Pinpoint the cell where the given text exists, returning its [x, y] midpoint coordinate. 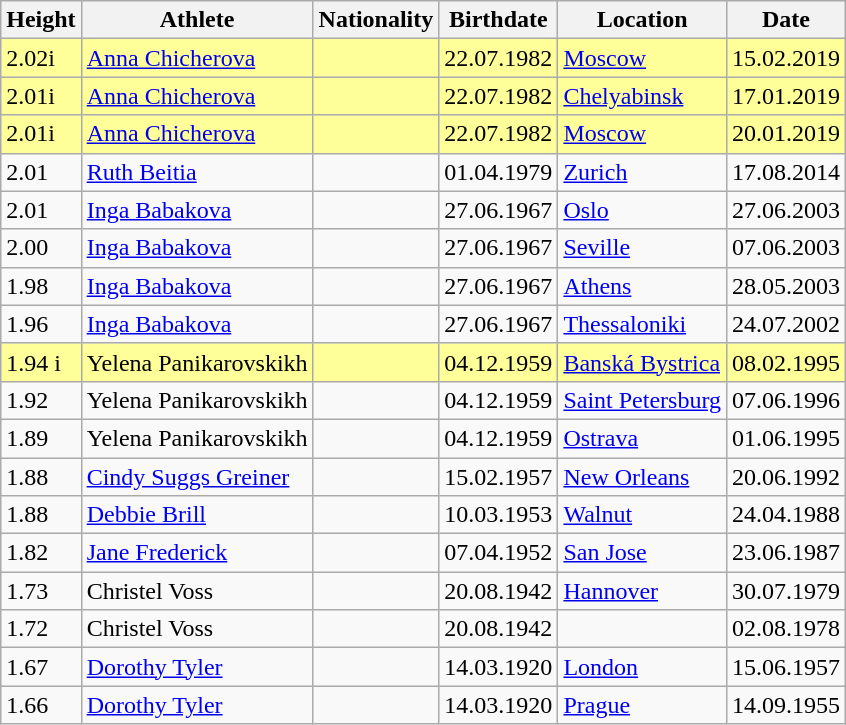
Saint Petersburg [642, 400]
Debbie Brill [197, 515]
1.98 [41, 286]
Jane Frederick [197, 553]
Zurich [642, 172]
1.73 [41, 591]
Athlete [197, 20]
Chelyabinsk [642, 96]
2.00 [41, 248]
1.72 [41, 629]
1.94 i [41, 362]
Prague [642, 705]
28.05.2003 [786, 286]
07.06.1996 [786, 400]
Height [41, 20]
Walnut [642, 515]
07.06.2003 [786, 248]
Seville [642, 248]
14.09.1955 [786, 705]
02.08.1978 [786, 629]
London [642, 667]
1.67 [41, 667]
Ostrava [642, 438]
Ruth Beitia [197, 172]
1.89 [41, 438]
San Jose [642, 553]
1.96 [41, 324]
Date [786, 20]
01.04.1979 [498, 172]
30.07.1979 [786, 591]
Hannover [642, 591]
20.06.1992 [786, 477]
Oslo [642, 210]
15.02.1957 [498, 477]
17.08.2014 [786, 172]
08.02.1995 [786, 362]
24.07.2002 [786, 324]
15.06.1957 [786, 667]
1.92 [41, 400]
Thessaloniki [642, 324]
Location [642, 20]
24.04.1988 [786, 515]
Birthdate [498, 20]
Cindy Suggs Greiner [197, 477]
Banská Bystrica [642, 362]
2.02i [41, 58]
1.82 [41, 553]
15.02.2019 [786, 58]
27.06.2003 [786, 210]
1.66 [41, 705]
Athens [642, 286]
01.06.1995 [786, 438]
10.03.1953 [498, 515]
20.01.2019 [786, 134]
17.01.2019 [786, 96]
New Orleans [642, 477]
07.04.1952 [498, 553]
23.06.1987 [786, 553]
Nationality [376, 20]
